From the cell containing the given text, extract its center point as (x, y) coordinate. 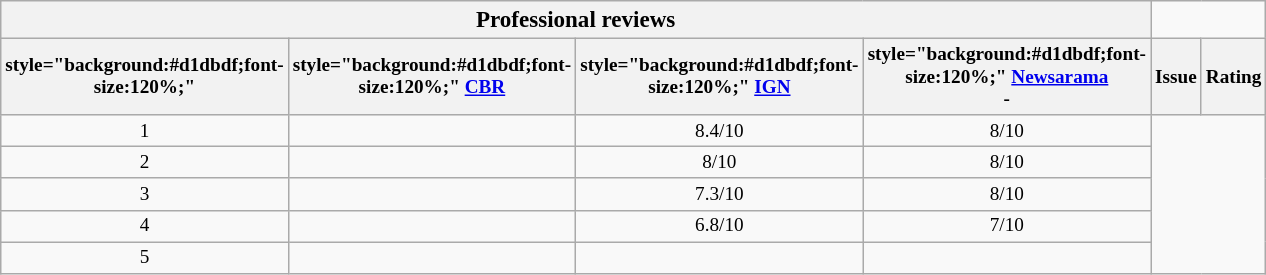
4 (144, 226)
6.8/10 (720, 226)
3 (144, 194)
style="background:#d1dbdf;font-size:120%;" Newsarama- (1006, 76)
7.3/10 (720, 194)
Rating (1234, 76)
8.4/10 (720, 131)
7/10 (1006, 226)
Issue (1176, 76)
Professional reviews (576, 20)
style="background:#d1dbdf;font-size:120%;" CBR (432, 76)
2 (144, 163)
1 (144, 131)
5 (144, 257)
style="background:#d1dbdf;font-size:120%;" IGN (720, 76)
style="background:#d1dbdf;font-size:120%;" (144, 76)
